Capture the cell that displays the provided text and extract its (X, Y) central coordinate. 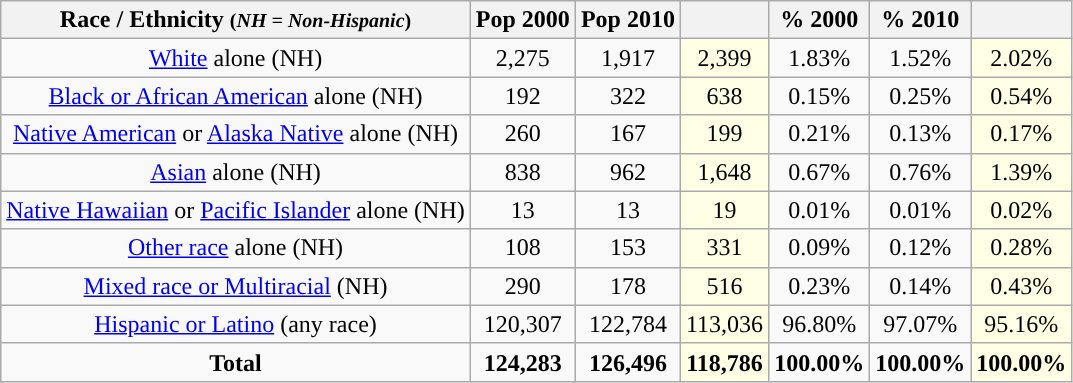
1.83% (820, 58)
Pop 2000 (522, 20)
516 (724, 286)
Total (236, 362)
290 (522, 286)
962 (628, 172)
153 (628, 248)
167 (628, 134)
331 (724, 248)
126,496 (628, 362)
1,917 (628, 58)
0.13% (920, 134)
120,307 (522, 324)
Hispanic or Latino (any race) (236, 324)
Other race alone (NH) (236, 248)
0.25% (920, 96)
0.12% (920, 248)
Mixed race or Multiracial (NH) (236, 286)
Race / Ethnicity (NH = Non-Hispanic) (236, 20)
97.07% (920, 324)
Black or African American alone (NH) (236, 96)
124,283 (522, 362)
322 (628, 96)
1.39% (1022, 172)
0.67% (820, 172)
838 (522, 172)
122,784 (628, 324)
1,648 (724, 172)
178 (628, 286)
Native Hawaiian or Pacific Islander alone (NH) (236, 210)
% 2010 (920, 20)
0.02% (1022, 210)
0.14% (920, 286)
0.76% (920, 172)
95.16% (1022, 324)
0.21% (820, 134)
0.23% (820, 286)
0.09% (820, 248)
19 (724, 210)
White alone (NH) (236, 58)
Pop 2010 (628, 20)
118,786 (724, 362)
2,399 (724, 58)
1.52% (920, 58)
199 (724, 134)
192 (522, 96)
0.15% (820, 96)
260 (522, 134)
113,036 (724, 324)
0.54% (1022, 96)
0.43% (1022, 286)
Asian alone (NH) (236, 172)
Native American or Alaska Native alone (NH) (236, 134)
% 2000 (820, 20)
96.80% (820, 324)
2.02% (1022, 58)
638 (724, 96)
0.17% (1022, 134)
0.28% (1022, 248)
2,275 (522, 58)
108 (522, 248)
